Locate the cell with the specified text and output its (x, y) center coordinate. 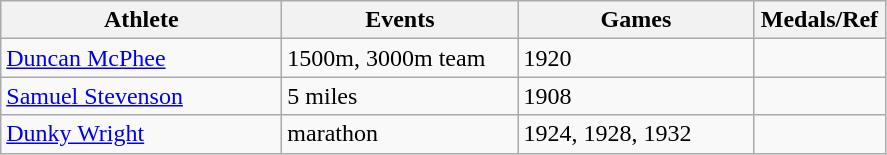
Athlete (142, 20)
1924, 1928, 1932 (636, 134)
Samuel Stevenson (142, 96)
Medals/Ref (820, 20)
1500m, 3000m team (400, 58)
marathon (400, 134)
1908 (636, 96)
5 miles (400, 96)
Dunky Wright (142, 134)
1920 (636, 58)
Games (636, 20)
Duncan McPhee (142, 58)
Events (400, 20)
